Output the [X, Y] coordinate of the center of the cell containing the given text.  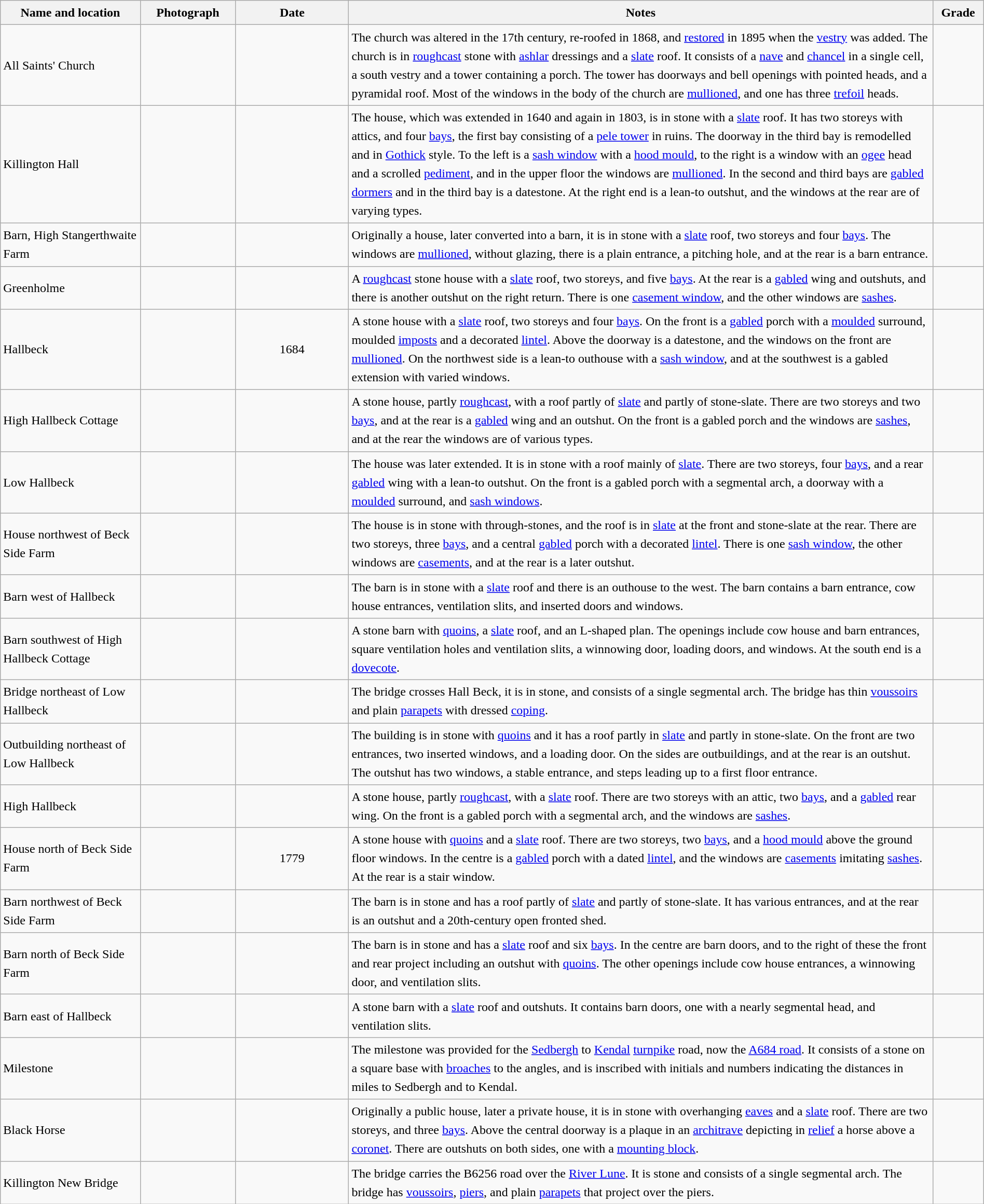
Barn northwest of Beck Side Farm [71, 911]
Milestone [71, 1069]
Low Hallbeck [71, 482]
Date [292, 12]
1684 [292, 350]
Killington Hall [71, 164]
Photograph [188, 12]
Barn west of Hallbeck [71, 597]
House north of Beck Side Farm [71, 859]
Barn southwest of High Hallbeck Cottage [71, 648]
High Hallbeck [71, 806]
House northwest of Beck Side Farm [71, 544]
Grade [958, 12]
Black Horse [71, 1130]
Notes [640, 12]
Killington New Bridge [71, 1183]
1779 [292, 859]
Barn north of Beck Side Farm [71, 964]
Greenholme [71, 287]
Hallbeck [71, 350]
Bridge northeast of Low Hallbeck [71, 701]
All Saints' Church [71, 65]
Barn east of Hallbeck [71, 1016]
Outbuilding northeast of Low Hallbeck [71, 754]
A stone barn with a slate roof and outshuts. It contains barn doors, one with a nearly segmental head, and ventilation slits. [640, 1016]
Barn, High Stangerthwaite Farm [71, 245]
Name and location [71, 12]
High Hallbeck Cottage [71, 420]
